Identify which cell holds the provided text, then report its (X, Y) central coordinate. 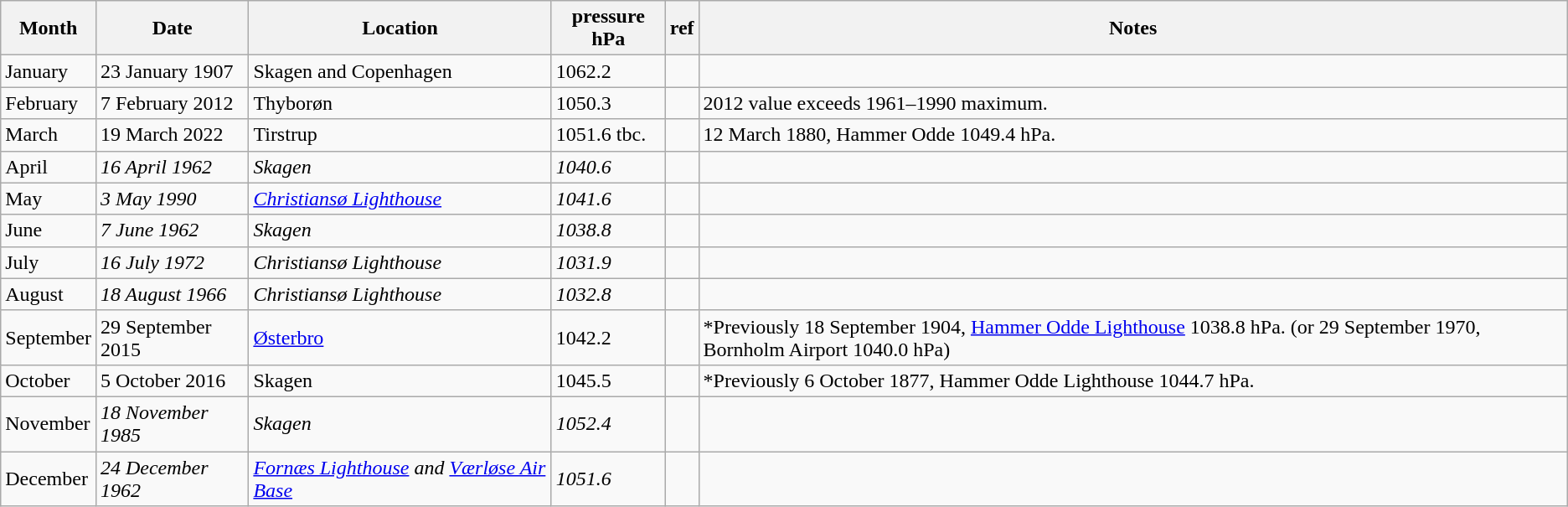
18 August 1966 (172, 294)
Thyborøn (400, 103)
pressure hPa (608, 28)
7 June 1962 (172, 230)
16 July 1972 (172, 262)
23 January 1907 (172, 71)
Month (49, 28)
January (49, 71)
Østerbro (400, 337)
1051.6 tbc. (608, 135)
August (49, 294)
July (49, 262)
*Previously 6 October 1877, Hammer Odde Lighthouse 1044.7 hPa. (1132, 380)
1050.3 (608, 103)
1038.8 (608, 230)
Location (400, 28)
1032.8 (608, 294)
1052.4 (608, 424)
*Previously 18 September 1904, Hammer Odde Lighthouse 1038.8 hPa. (or 29 September 1970, Bornholm Airport 1040.0 hPa) (1132, 337)
16 April 1962 (172, 167)
Tirstrup (400, 135)
1042.2 (608, 337)
Fornæs Lighthouse and Værløse Air Base (400, 478)
1051.6 (608, 478)
June (49, 230)
18 November 1985 (172, 424)
October (49, 380)
September (49, 337)
24 December 1962 (172, 478)
1045.5 (608, 380)
ref (682, 28)
29 September 2015 (172, 337)
April (49, 167)
1062.2 (608, 71)
19 March 2022 (172, 135)
5 October 2016 (172, 380)
1041.6 (608, 199)
1031.9 (608, 262)
12 March 1880, Hammer Odde 1049.4 hPa. (1132, 135)
November (49, 424)
May (49, 199)
February (49, 103)
3 May 1990 (172, 199)
March (49, 135)
Skagen and Copenhagen (400, 71)
Notes (1132, 28)
Date (172, 28)
1040.6 (608, 167)
2012 value exceeds 1961–1990 maximum. (1132, 103)
December (49, 478)
7 February 2012 (172, 103)
